Scan for the cell matching the given text and deliver its [X, Y] coordinate at center. 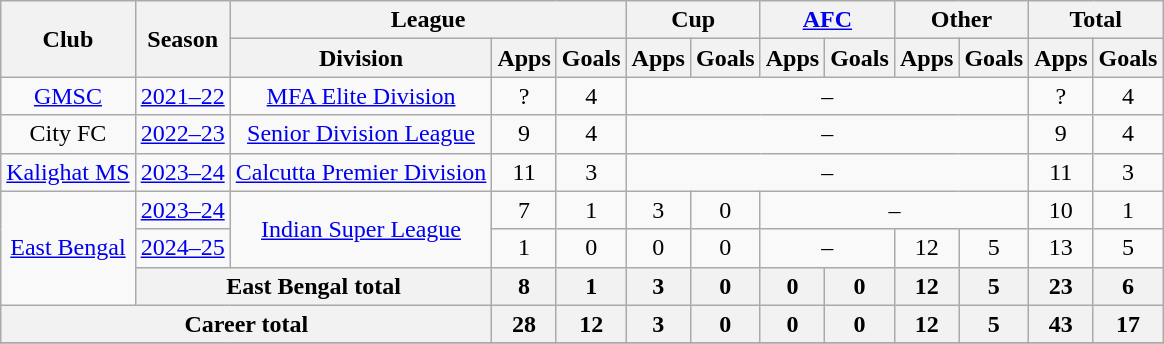
2021–22 [182, 96]
17 [1128, 324]
East Bengal [68, 248]
Season [182, 39]
East Bengal total [314, 286]
Calcutta Premier Division [361, 172]
GMSC [68, 96]
League [428, 20]
6 [1128, 286]
Other [961, 20]
2022–23 [182, 134]
Kalighat MS [68, 172]
Total [1096, 20]
7 [524, 210]
Indian Super League [361, 229]
Club [68, 39]
Career total [246, 324]
Senior Division League [361, 134]
28 [524, 324]
AFC [827, 20]
MFA Elite Division [361, 96]
10 [1061, 210]
2024–25 [182, 248]
Division [361, 58]
23 [1061, 286]
Cup [693, 20]
13 [1061, 248]
8 [524, 286]
43 [1061, 324]
City FC [68, 134]
